Capture the cell that displays the provided text and extract its [X, Y] central coordinate. 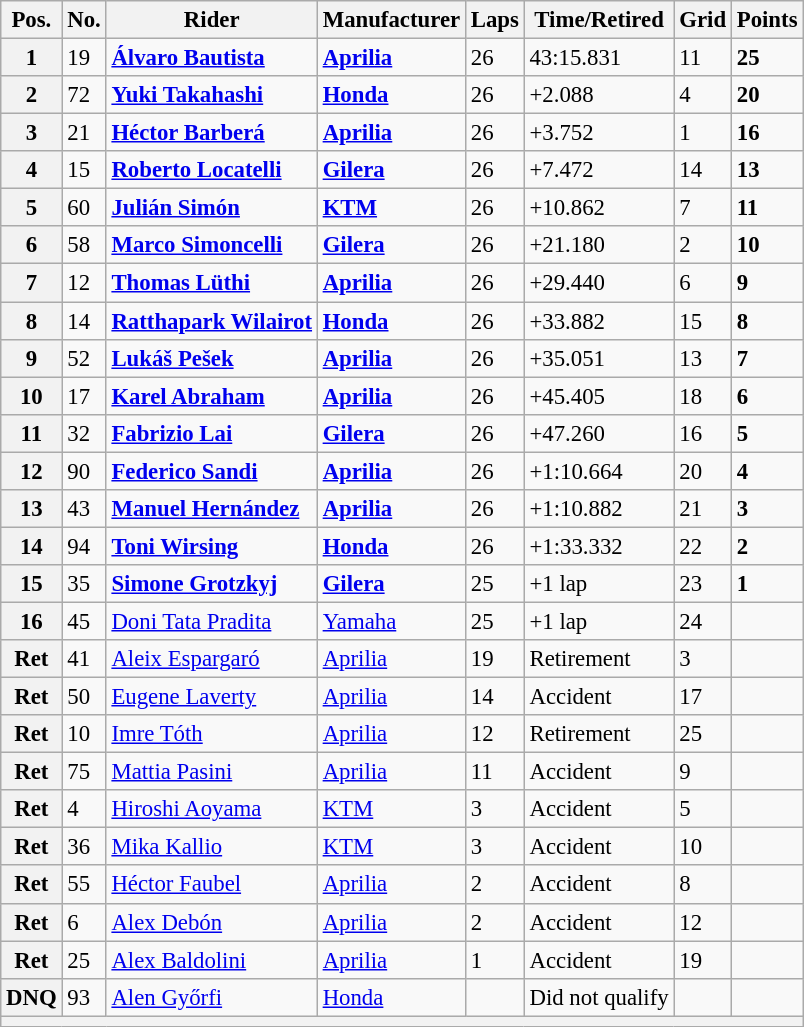
Fabrizio Lai [212, 433]
43:15.831 [599, 58]
Points [766, 20]
22 [702, 546]
94 [84, 546]
93 [84, 997]
Manuel Hernández [212, 509]
Mika Kallio [212, 847]
24 [702, 621]
Imre Tóth [212, 734]
+7.472 [599, 170]
Hiroshi Aoyama [212, 809]
Federico Sandi [212, 471]
58 [84, 245]
50 [84, 697]
+1:33.332 [599, 546]
Grid [702, 20]
No. [84, 20]
Did not qualify [599, 997]
Alen Győrfi [212, 997]
DNQ [32, 997]
Lukáš Pešek [212, 358]
Pos. [32, 20]
41 [84, 659]
Eugene Laverty [212, 697]
+1:10.882 [599, 509]
18 [702, 396]
75 [84, 772]
+33.882 [599, 321]
+10.862 [599, 208]
45 [84, 621]
Manufacturer [391, 20]
Alex Debón [212, 922]
90 [84, 471]
Aleix Espargaró [212, 659]
+29.440 [599, 283]
+1:10.664 [599, 471]
Álvaro Bautista [212, 58]
Karel Abraham [212, 396]
Rider [212, 20]
+2.088 [599, 95]
35 [84, 584]
Héctor Barberá [212, 133]
Ratthapark Wilairot [212, 321]
36 [84, 847]
Alex Baldolini [212, 960]
72 [84, 95]
23 [702, 584]
Time/Retired [599, 20]
+35.051 [599, 358]
Roberto Locatelli [212, 170]
Toni Wirsing [212, 546]
52 [84, 358]
32 [84, 433]
60 [84, 208]
55 [84, 885]
Thomas Lüthi [212, 283]
+21.180 [599, 245]
Simone Grotzkyj [212, 584]
Mattia Pasini [212, 772]
Héctor Faubel [212, 885]
+47.260 [599, 433]
+3.752 [599, 133]
Laps [494, 20]
Yamaha [391, 621]
+45.405 [599, 396]
Yuki Takahashi [212, 95]
43 [84, 509]
Julián Simón [212, 208]
Doni Tata Pradita [212, 621]
Marco Simoncelli [212, 245]
